Pinpoint the cell where the given text exists, returning its [x, y] midpoint coordinate. 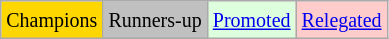
Relegated [342, 20]
Promoted [252, 20]
Champions [52, 20]
Runners-up [155, 20]
